Return (x, y) of the center of cell containing provided text 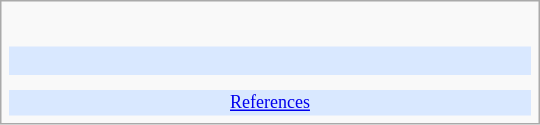
References (270, 103)
